Search for the cell housing the specified text and yield its (X, Y) center coordinate. 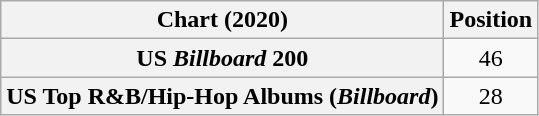
Position (491, 20)
28 (491, 96)
US Top R&B/Hip-Hop Albums (Billboard) (222, 96)
US Billboard 200 (222, 58)
Chart (2020) (222, 20)
46 (491, 58)
